Capture the cell that displays the provided text and extract its [x, y] central coordinate. 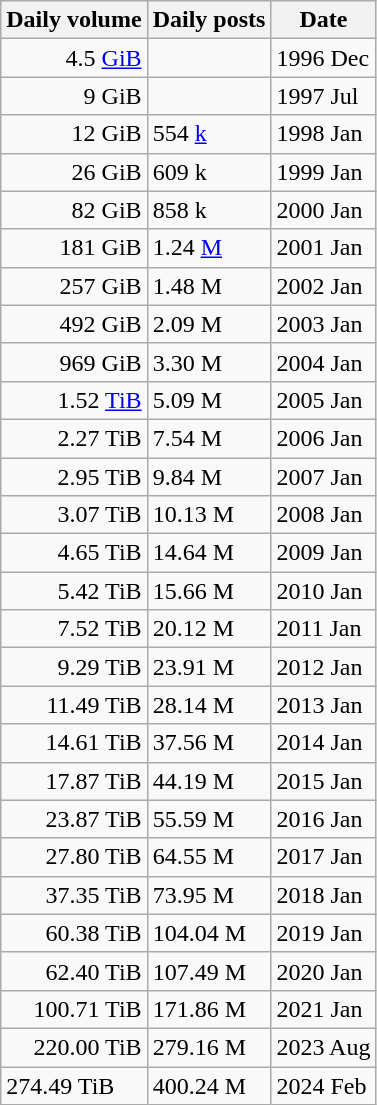
969 GiB [74, 362]
2020 Jan [324, 971]
23.87 TiB [74, 819]
9.84 M [209, 477]
4.65 TiB [74, 553]
2011 Jan [324, 629]
2.95 TiB [74, 477]
257 GiB [74, 286]
28.14 M [209, 705]
2015 Jan [324, 781]
171.86 M [209, 1009]
7.54 M [209, 438]
2.27 TiB [74, 438]
2004 Jan [324, 362]
2023 Aug [324, 1047]
274.49 TiB [74, 1085]
2000 Jan [324, 210]
1.52 TiB [74, 400]
12 GiB [74, 134]
14.61 TiB [74, 743]
1.24 M [209, 248]
609 k [209, 172]
37.35 TiB [74, 895]
1.48 M [209, 286]
2007 Jan [324, 477]
2001 Jan [324, 248]
2003 Jan [324, 324]
554 k [209, 134]
107.49 M [209, 971]
20.12 M [209, 629]
Daily posts [209, 20]
104.04 M [209, 933]
27.80 TiB [74, 857]
5.09 M [209, 400]
2002 Jan [324, 286]
Date [324, 20]
2017 Jan [324, 857]
1996 Dec [324, 58]
64.55 M [209, 857]
100.71 TiB [74, 1009]
55.59 M [209, 819]
2012 Jan [324, 667]
10.13 M [209, 515]
44.19 M [209, 781]
4.5 GiB [74, 58]
17.87 TiB [74, 781]
2014 Jan [324, 743]
1998 Jan [324, 134]
60.38 TiB [74, 933]
82 GiB [74, 210]
15.66 M [209, 591]
14.64 M [209, 553]
279.16 M [209, 1047]
2.09 M [209, 324]
3.07 TiB [74, 515]
Daily volume [74, 20]
2024 Feb [324, 1085]
400.24 M [209, 1085]
1999 Jan [324, 172]
492 GiB [74, 324]
9 GiB [74, 96]
5.42 TiB [74, 591]
181 GiB [74, 248]
11.49 TiB [74, 705]
2006 Jan [324, 438]
2013 Jan [324, 705]
26 GiB [74, 172]
2016 Jan [324, 819]
37.56 M [209, 743]
220.00 TiB [74, 1047]
3.30 M [209, 362]
9.29 TiB [74, 667]
73.95 M [209, 895]
1997 Jul [324, 96]
2019 Jan [324, 933]
2009 Jan [324, 553]
62.40 TiB [74, 971]
2010 Jan [324, 591]
2008 Jan [324, 515]
2021 Jan [324, 1009]
7.52 TiB [74, 629]
2005 Jan [324, 400]
858 k [209, 210]
2018 Jan [324, 895]
23.91 M [209, 667]
